Detect which cell encompasses the target text, then output its (x, y) center coordinate. 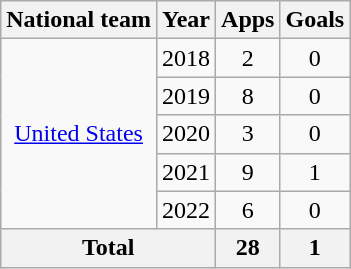
Year (186, 20)
6 (248, 210)
Apps (248, 20)
2021 (186, 172)
3 (248, 134)
Goals (315, 20)
9 (248, 172)
28 (248, 248)
8 (248, 96)
2019 (186, 96)
2022 (186, 210)
2 (248, 58)
2018 (186, 58)
National team (79, 20)
2020 (186, 134)
United States (79, 134)
Total (108, 248)
